From the cell containing the given text, extract its center point as [X, Y] coordinate. 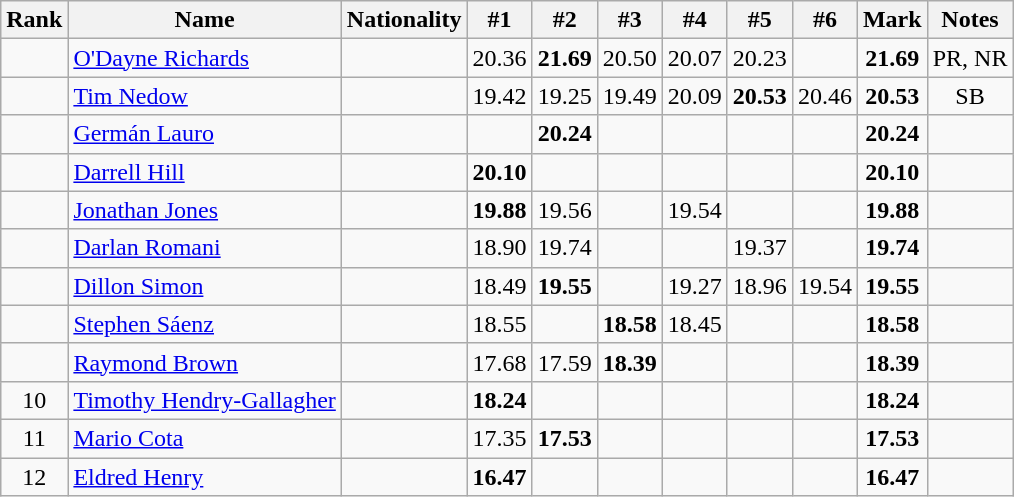
Jonathan Jones [204, 210]
#4 [694, 20]
Dillon Simon [204, 286]
18.49 [500, 286]
O'Dayne Richards [204, 58]
Germán Lauro [204, 134]
19.27 [694, 286]
19.49 [630, 96]
20.23 [760, 58]
#3 [630, 20]
Stephen Sáenz [204, 324]
19.37 [760, 248]
11 [34, 438]
20.36 [500, 58]
Rank [34, 20]
#1 [500, 20]
12 [34, 477]
20.46 [824, 96]
20.09 [694, 96]
18.90 [500, 248]
17.35 [500, 438]
Mario Cota [204, 438]
#5 [760, 20]
Raymond Brown [204, 362]
19.25 [564, 96]
18.55 [500, 324]
Timothy Hendry-Gallagher [204, 400]
#2 [564, 20]
Darrell Hill [204, 172]
Eldred Henry [204, 477]
19.56 [564, 210]
18.45 [694, 324]
19.42 [500, 96]
Tim Nedow [204, 96]
#6 [824, 20]
PR, NR [970, 58]
SB [970, 96]
Name [204, 20]
Darlan Romani [204, 248]
17.68 [500, 362]
Mark [892, 20]
20.07 [694, 58]
20.50 [630, 58]
17.59 [564, 362]
10 [34, 400]
18.96 [760, 286]
Nationality [404, 20]
Notes [970, 20]
